Extract the (x, y) coordinate from the center of the cell holding the provided text.  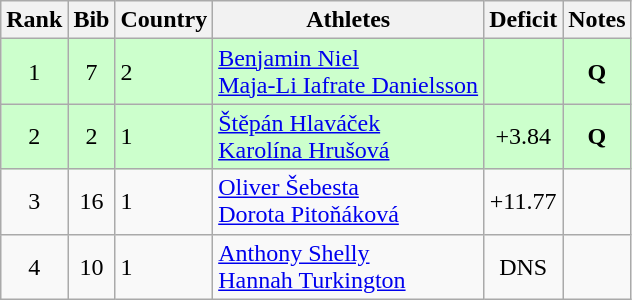
Štěpán HlaváčekKarolína Hrušová (348, 136)
+3.84 (524, 136)
Country (164, 20)
10 (92, 266)
DNS (524, 266)
Rank (34, 20)
Athletes (348, 20)
Bib (92, 20)
3 (34, 202)
Benjamin NielMaja-Li Iafrate Danielsson (348, 72)
7 (92, 72)
Notes (597, 20)
4 (34, 266)
Oliver ŠebestaDorota Pitoňáková (348, 202)
Deficit (524, 20)
+11.77 (524, 202)
Anthony ShellyHannah Turkington (348, 266)
16 (92, 202)
